Locate the cell with the specified text and output its (x, y) center coordinate. 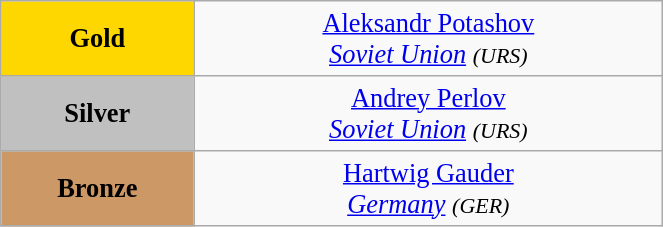
Aleksandr PotashovSoviet Union (URS) (428, 38)
Andrey PerlovSoviet Union (URS) (428, 112)
Silver (98, 112)
Gold (98, 38)
Bronze (98, 188)
Hartwig GauderGermany (GER) (428, 188)
